Detect which cell encompasses the target text, then output its [x, y] center coordinate. 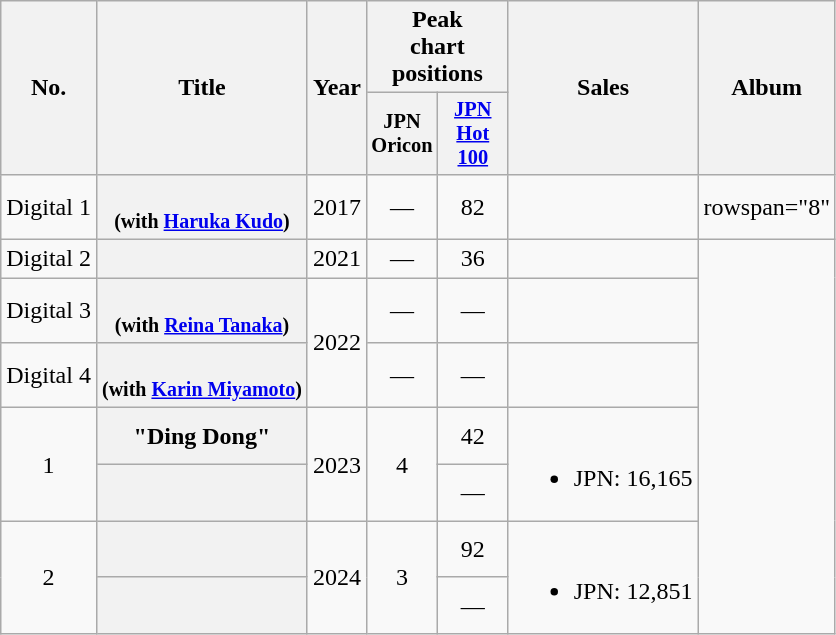
JPN Oricon [402, 134]
Album [767, 88]
4 [402, 464]
JPN: 16,165 [603, 464]
Peak chart positions [438, 47]
(with Haruka Kudo) [202, 206]
(with Karin Miyamoto) [202, 376]
92 [472, 550]
Title [202, 88]
Digital 4 [49, 376]
36 [472, 259]
42 [472, 436]
2022 [336, 343]
(with Reina Tanaka) [202, 310]
2023 [336, 464]
82 [472, 206]
2021 [336, 259]
3 [402, 578]
JPN Hot 100 [472, 134]
Digital 2 [49, 259]
2017 [336, 206]
Digital 3 [49, 310]
2024 [336, 578]
rowspan="8" [767, 206]
Sales [603, 88]
"Ding Dong" [202, 436]
No. [49, 88]
1 [49, 464]
2 [49, 578]
Year [336, 88]
Digital 1 [49, 206]
JPN: 12,851 [603, 578]
